Scan for the cell matching the given text and deliver its [x, y] coordinate at center. 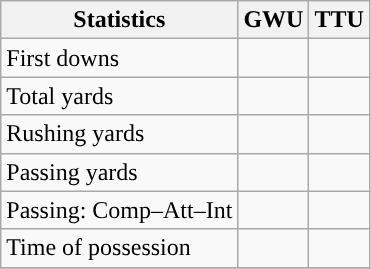
Passing yards [120, 172]
Total yards [120, 96]
Rushing yards [120, 134]
First downs [120, 58]
Time of possession [120, 248]
GWU [274, 20]
Statistics [120, 20]
TTU [339, 20]
Passing: Comp–Att–Int [120, 210]
